From the cell containing the given text, extract its center point as [X, Y] coordinate. 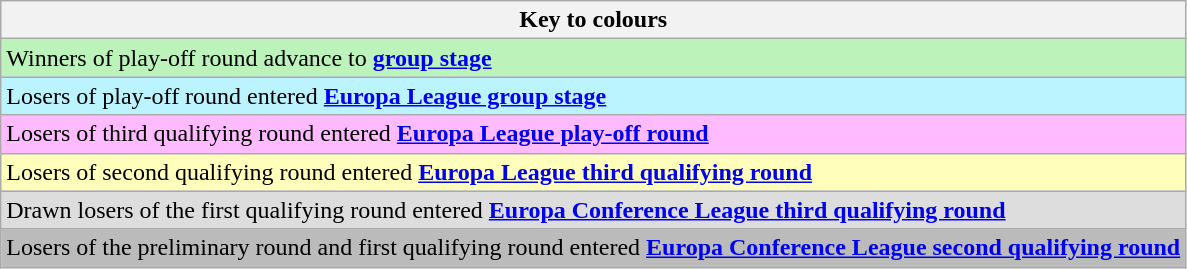
Winners of play-off round advance to group stage [594, 58]
Drawn losers of the first qualifying round entered Europa Conference League third qualifying round [594, 210]
Key to colours [594, 20]
Losers of play-off round entered Europa League group stage [594, 96]
Losers of the preliminary round and first qualifying round entered Europa Conference League second qualifying round [594, 248]
Losers of third qualifying round entered Europa League play-off round [594, 134]
Losers of second qualifying round entered Europa League third qualifying round [594, 172]
